Return (X, Y) of the center of cell containing provided text 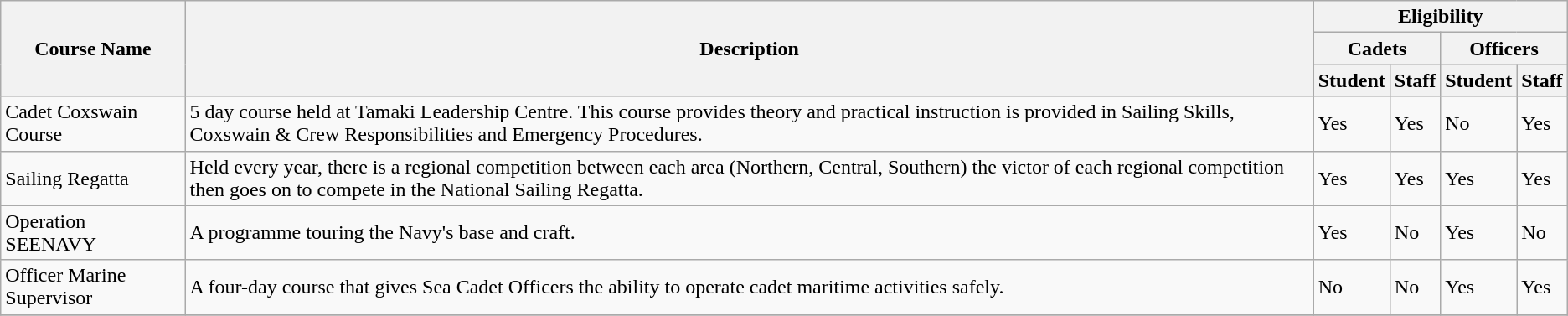
Description (749, 49)
A four-day course that gives Sea Cadet Officers the ability to operate cadet maritime activities safely. (749, 287)
Eligibility (1441, 17)
Cadet Coxswain Course (93, 124)
Course Name (93, 49)
A programme touring the Navy's base and craft. (749, 233)
Officer Marine Supervisor (93, 287)
Cadets (1377, 49)
Sailing Regatta (93, 178)
Officers (1504, 49)
Operation SEENAVY (93, 233)
